From the cell containing the given text, extract its center point as [x, y] coordinate. 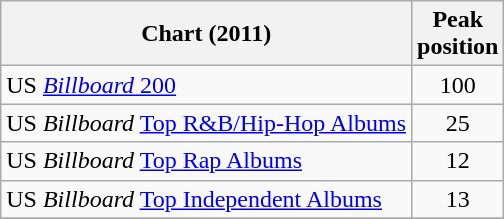
US Billboard 200 [206, 85]
100 [458, 85]
Chart (2011) [206, 34]
12 [458, 161]
US Billboard Top Rap Albums [206, 161]
US Billboard Top R&B/Hip-Hop Albums [206, 123]
US Billboard Top Independent Albums [206, 199]
25 [458, 123]
13 [458, 199]
Peakposition [458, 34]
